Search for the cell housing the specified text and yield its (X, Y) center coordinate. 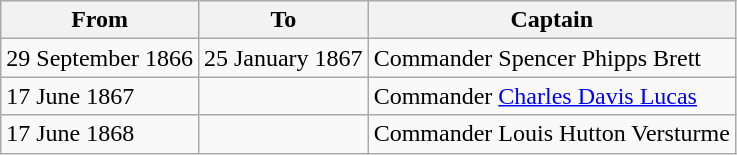
From (100, 20)
Commander Charles Davis Lucas (552, 96)
Captain (552, 20)
17 June 1867 (100, 96)
29 September 1866 (100, 58)
17 June 1868 (100, 134)
Commander Spencer Phipps Brett (552, 58)
To (283, 20)
25 January 1867 (283, 58)
Commander Louis Hutton Versturme (552, 134)
